Return [x, y] of the center of cell containing provided text 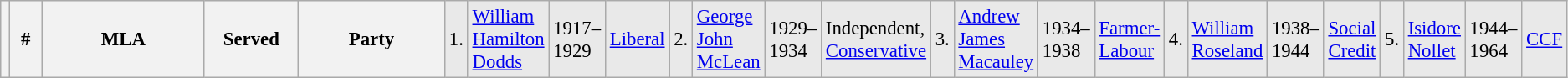
1929–1934 [793, 39]
# [25, 39]
George John McLean [730, 39]
1. [457, 39]
Independent, Conservative [877, 39]
Social Credit [1352, 39]
5. [1392, 39]
Party [372, 39]
Farmer-Labour [1130, 39]
3. [942, 39]
William Hamilton Dodds [509, 39]
1917–1929 [577, 39]
1934–1938 [1066, 39]
1938–1944 [1296, 39]
William Roseland [1227, 39]
Andrew James Macauley [996, 39]
4. [1176, 39]
2. [681, 39]
1944–1964 [1494, 39]
Isidore Nollet [1434, 39]
CCF [1545, 39]
MLA [123, 39]
Liberal [637, 39]
Served [251, 39]
